Search for the cell housing the specified text and yield its [x, y] center coordinate. 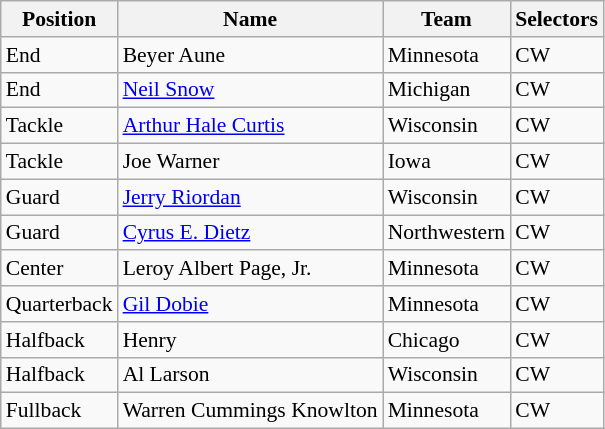
Warren Cummings Knowlton [250, 411]
Beyer Aune [250, 55]
Iowa [447, 162]
Name [250, 19]
Cyrus E. Dietz [250, 233]
Northwestern [447, 233]
Leroy Albert Page, Jr. [250, 269]
Al Larson [250, 375]
Arthur Hale Curtis [250, 126]
Henry [250, 340]
Quarterback [60, 304]
Jerry Riordan [250, 197]
Fullback [60, 411]
Gil Dobie [250, 304]
Center [60, 269]
Team [447, 19]
Selectors [556, 19]
Joe Warner [250, 162]
Position [60, 19]
Chicago [447, 340]
Neil Snow [250, 90]
Michigan [447, 90]
